Pinpoint the cell where the given text exists, returning its [X, Y] midpoint coordinate. 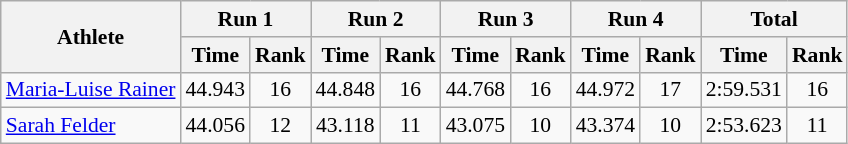
44.972 [606, 90]
2:59.531 [744, 90]
Run 1 [246, 19]
43.374 [606, 126]
12 [280, 126]
44.848 [346, 90]
Maria-Luise Rainer [91, 90]
Run 2 [376, 19]
2:53.623 [744, 126]
44.768 [476, 90]
43.075 [476, 126]
Sarah Felder [91, 126]
44.056 [216, 126]
Total [774, 19]
44.943 [216, 90]
17 [670, 90]
Run 4 [636, 19]
Run 3 [506, 19]
Athlete [91, 36]
43.118 [346, 126]
